Identify which cell holds the provided text, then report its [X, Y] central coordinate. 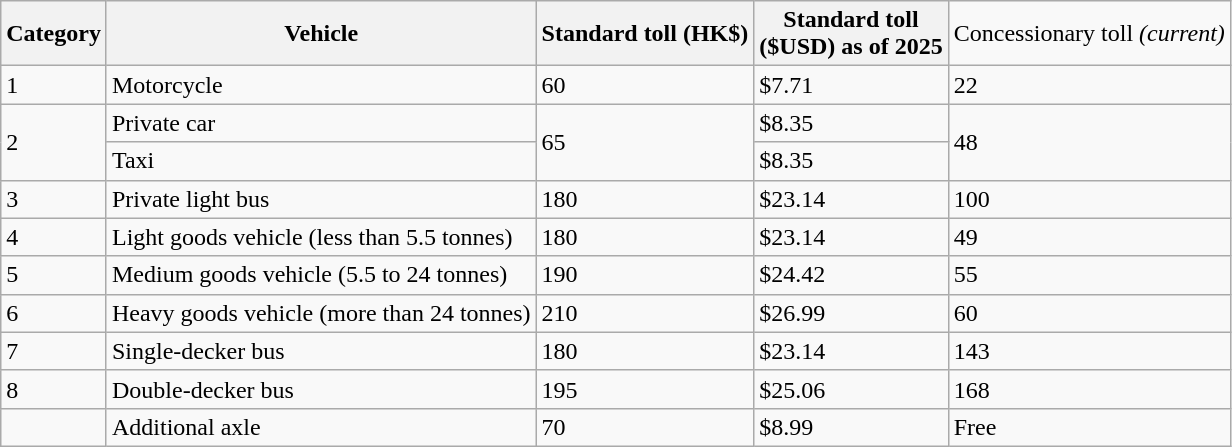
48 [1089, 142]
Standard toll (HK$) [645, 34]
Motorcycle [321, 85]
210 [645, 313]
3 [54, 199]
Additional axle [321, 427]
65 [645, 142]
Double-decker bus [321, 389]
Light goods vehicle (less than 5.5 tonnes) [321, 237]
$8.99 [851, 427]
Private light bus [321, 199]
49 [1089, 237]
Standard toll($USD) as of 2025 [851, 34]
$26.99 [851, 313]
143 [1089, 351]
Private car [321, 123]
Taxi [321, 161]
195 [645, 389]
7 [54, 351]
8 [54, 389]
Single-decker bus [321, 351]
$24.42 [851, 275]
55 [1089, 275]
190 [645, 275]
Vehicle [321, 34]
Medium goods vehicle (5.5 to 24 tonnes) [321, 275]
$7.71 [851, 85]
6 [54, 313]
Free [1089, 427]
4 [54, 237]
70 [645, 427]
$25.06 [851, 389]
Category [54, 34]
5 [54, 275]
168 [1089, 389]
Heavy goods vehicle (more than 24 tonnes) [321, 313]
22 [1089, 85]
100 [1089, 199]
Concessionary toll (current) [1089, 34]
2 [54, 142]
1 [54, 85]
